Detect which cell encompasses the target text, then output its (X, Y) center coordinate. 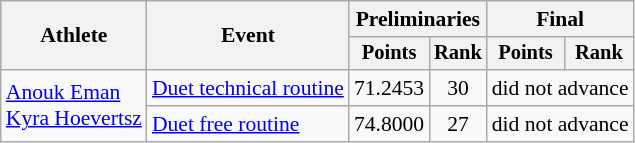
Event (248, 36)
27 (458, 124)
30 (458, 88)
Duet technical routine (248, 88)
Final (560, 19)
74.8000 (389, 124)
Athlete (74, 36)
Anouk EmanKyra Hoevertsz (74, 106)
Duet free routine (248, 124)
71.2453 (389, 88)
Preliminaries (418, 19)
